Output the [x, y] coordinate of the center of the cell containing the given text.  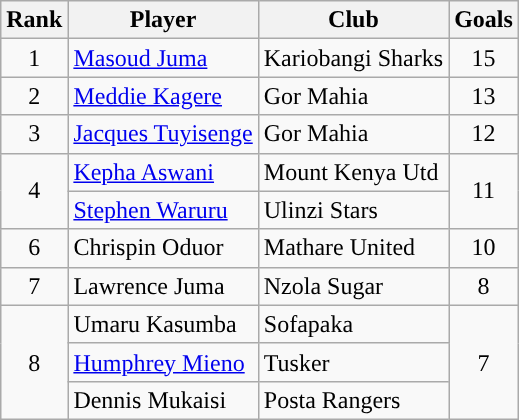
12 [484, 134]
Posta Rangers [353, 400]
13 [484, 96]
Goals [484, 20]
15 [484, 58]
Meddie Kagere [163, 96]
Chrispin Oduor [163, 248]
6 [34, 248]
3 [34, 134]
Club [353, 20]
Mount Kenya Utd [353, 172]
Masoud Juma [163, 58]
Kepha Aswani [163, 172]
1 [34, 58]
11 [484, 191]
2 [34, 96]
10 [484, 248]
Tusker [353, 362]
Player [163, 20]
Mathare United [353, 248]
4 [34, 191]
Nzola Sugar [353, 286]
Lawrence Juma [163, 286]
Kariobangi Sharks [353, 58]
Rank [34, 20]
Dennis Mukaisi [163, 400]
Stephen Waruru [163, 210]
Ulinzi Stars [353, 210]
Jacques Tuyisenge [163, 134]
Humphrey Mieno [163, 362]
Umaru Kasumba [163, 324]
Sofapaka [353, 324]
